Capture the cell that displays the provided text and extract its (x, y) central coordinate. 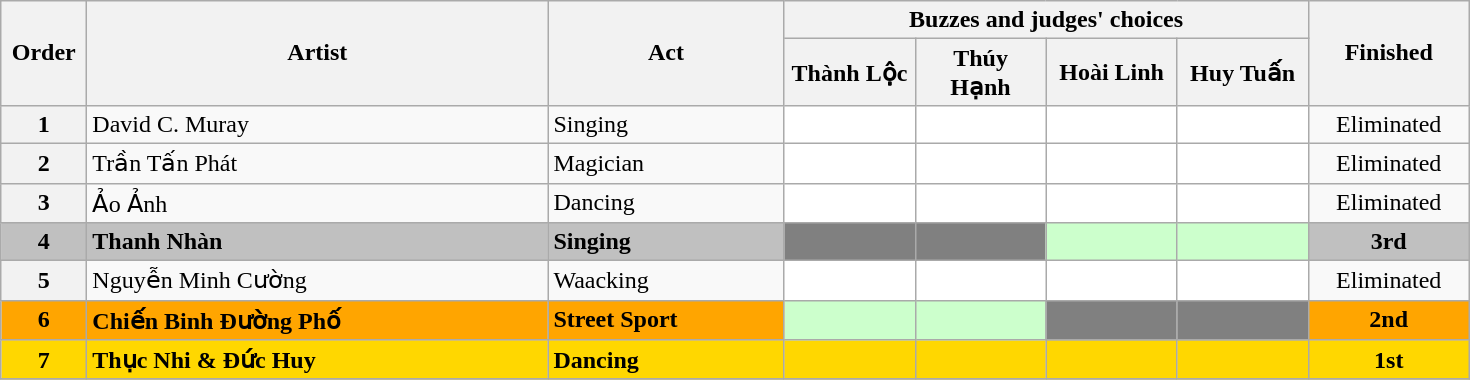
Thục Nhi & Đức Huy (318, 360)
2nd (1388, 320)
4 (44, 242)
Buzzes and judges' choices (1046, 20)
Street Sport (666, 320)
David C. Muray (318, 124)
Thành Lộc (850, 72)
1 (44, 124)
2 (44, 163)
Act (666, 54)
Chiến Binh Đường Phố (318, 320)
Finished (1388, 54)
Artist (318, 54)
5 (44, 281)
Trần Tấn Phát (318, 163)
Waacking (666, 281)
3 (44, 203)
Thúy Hạnh (980, 72)
6 (44, 320)
Ảo Ảnh (318, 203)
Hoài Linh (1112, 72)
Nguyễn Minh Cường (318, 281)
3rd (1388, 242)
7 (44, 360)
1st (1388, 360)
Thanh Nhàn (318, 242)
Huy Tuấn (1242, 72)
Order (44, 54)
Magician (666, 163)
